Extract the (X, Y) coordinate from the center of the cell holding the provided text.  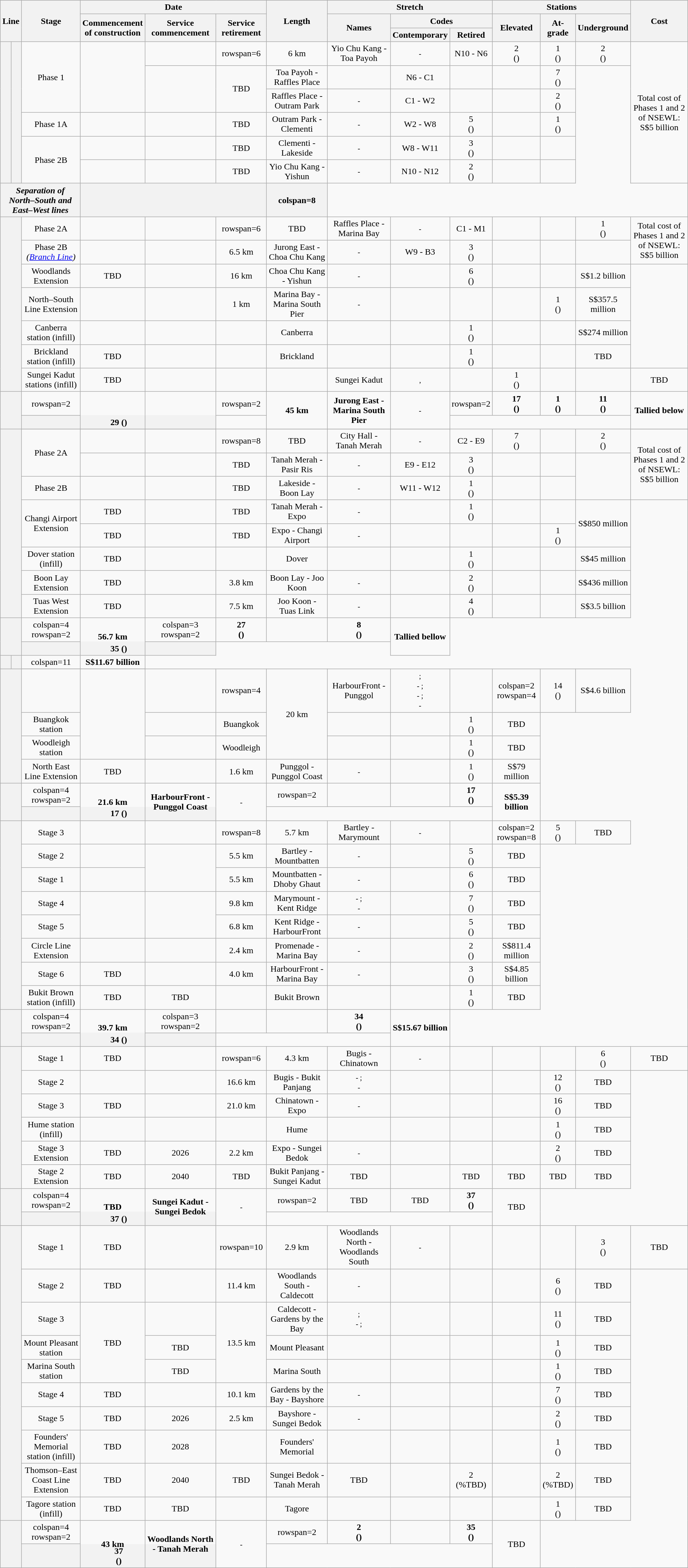
Bartley - Mountbatten (297, 856)
Tallied bellow (420, 636)
Buangkok (241, 724)
Raffles Place - Marina Bay (359, 229)
Elevated (516, 28)
Founders' Memorial station (infill) (51, 1447)
Hume (297, 1129)
Brickland station (infill) (51, 356)
C1 - M1 (471, 229)
9.8 km (241, 903)
3.8 km (241, 583)
2.5 km (241, 1418)
North East Line Extension (51, 771)
Sungei Bedok - Tanah Merah (297, 1480)
S$850 million (603, 523)
Marina Bay - Marina South Pier (297, 304)
16 km (241, 276)
Jurong East - Choa Chu Kang (297, 252)
Thomson–East Coast Line Extension (51, 1480)
Stage 3 Extension (51, 1153)
Bugis - Bukit Panjang (297, 1082)
Joo Koon - Tuas Link (297, 606)
colspan=8 (297, 200)
Yio Chu Kang - Yishun (297, 171)
S$436 million (603, 583)
S$3.5 billion (603, 606)
Contemporary (420, 35)
W2 - W8 (420, 124)
colspan=11 (51, 662)
21.0 km (241, 1106)
Yio Chu Kang - Toa Payoh (359, 54)
Codes (441, 21)
Boon Lay - Joo Koon (297, 583)
Stretch (410, 7)
2.4 km (241, 950)
39.7 km (112, 1028)
Dover station (infill) (51, 559)
Boon Lay Extension (51, 583)
Tagore station (infill) (51, 1509)
16() (558, 1106)
Tallied below (659, 411)
10.1 km (241, 1394)
Woodleigh station (51, 748)
C2 - E9 (471, 441)
S$11.67 billion (112, 662)
N10 - N6 (471, 54)
Tanah Merah - Expo (297, 511)
HarbourFront - Marina Bay (297, 974)
6.8 km (241, 926)
S$1.2 billion (603, 276)
Bartley - Marymount (359, 832)
S$357.5 million (603, 304)
S$5.39 billion (516, 802)
Underground (603, 28)
6 km (297, 54)
S$4.85 billion (516, 974)
S$79 million (516, 771)
Sungei Kadut stations (infill) (51, 380)
4.3 km (297, 1058)
Service retirement (241, 28)
Date (173, 7)
29 () (119, 422)
17 () (119, 814)
, (420, 380)
Bukit Brown (297, 997)
Marina South station (51, 1371)
2028 (180, 1447)
Stage 6 (51, 974)
Gardens by the Bay - Bayshore (297, 1394)
Separation of North–South and East–West lines (41, 200)
Canberra (297, 333)
13.5 km (241, 1342)
; - ; - ; - (420, 691)
Buangkok station (51, 724)
56.7 km (112, 636)
4.0 km (241, 974)
E9 - E12 (420, 464)
34 () (119, 1040)
Service commencement (180, 28)
5.7 km (297, 832)
City Hall - Tanah Merah (359, 441)
Raffles Place - Outram Park (297, 101)
At-grade (558, 28)
Bugis - Chinatown (359, 1058)
20 km (297, 715)
Line (11, 21)
W9 - B3 (420, 252)
45 km (297, 411)
Woodlands North - Tanah Merah (180, 1544)
Brickland (297, 356)
2.9 km (297, 1247)
11.4 km (241, 1285)
27() (241, 630)
Retired (471, 35)
Founders' Memorial (297, 1447)
14() (558, 691)
Phase 1A (51, 124)
4() (471, 606)
colspan=2 rowspan=8 (516, 832)
HarbourFront - Punggol (359, 691)
Stations (562, 7)
Lakeside - Boon Lay (297, 488)
Dover (297, 559)
Cost (659, 21)
Changi Airport Extension (51, 523)
Marina South (297, 1371)
1.6 km (241, 771)
Woodlands Extension (51, 276)
Chinatown - Expo (297, 1106)
Tuas West Extension (51, 606)
Woodleigh (241, 748)
Promenade - Marina Bay (297, 950)
Tagore (297, 1509)
; - ; (359, 1319)
1 km (241, 304)
Mountbatten - Dhoby Ghaut (297, 879)
C1 - W2 (420, 101)
Bukit Brown station (infill) (51, 997)
Sungei Kadut - Sungei Bedok (180, 1207)
Stage (51, 21)
Choa Chu Kang - Yishun (297, 276)
35() (471, 1532)
N10 - N12 (420, 171)
S$15.67 billion (420, 1028)
21.6 km (112, 802)
Caldecott - Gardens by the Bay (297, 1319)
Outram Park - Clementi (297, 124)
8() (359, 630)
43 km (112, 1544)
Bukit Panjang - Sungei Kadut (297, 1177)
Phase 1 (51, 77)
Marymount - Kent Ridge (297, 903)
Commencementof construction (112, 28)
6.5 km (241, 252)
12() (558, 1082)
S$811.4 million (516, 950)
Mount Pleasant station (51, 1347)
Expo - Changi Airport (297, 535)
Kent Ridge - HarbourFront (297, 926)
Names (359, 28)
S$4.6 billion (603, 691)
colspan=2 rowspan=4 (516, 691)
HarbourFront - Punggol Coast (180, 802)
34() (359, 1021)
North–South Line Extension (51, 304)
Bayshore - Sungei Bedok (297, 1418)
Woodlands North - Woodlands South (359, 1247)
rowspan=10 (241, 1247)
2.2 km (241, 1153)
Tanah Merah - Pasir Ris (297, 464)
Jurong East - Marina South Pier (359, 411)
Expo - Sungei Bedok (297, 1153)
Clementi - Lakeside (297, 148)
Stage 2 Extension (51, 1177)
16.6 km (241, 1082)
W8 - W11 (420, 148)
Punggol - Punggol Coast (297, 771)
Toa Payoh - Raffles Place (297, 77)
N6 - C1 (420, 77)
Sungei Kadut (359, 380)
7.5 km (241, 606)
S$45 million (603, 559)
35 () (119, 648)
S$274 million (603, 333)
Phase 2B(Branch Line) (51, 252)
Canberra station (infill) (51, 333)
Length (297, 21)
Circle Line Extension (51, 950)
37 () (119, 1219)
Woodlands South - Caldecott (297, 1285)
rowspan=4 (241, 691)
Hume station (infill) (51, 1129)
Mount Pleasant (297, 1347)
W11 - W12 (420, 488)
